For the text-containing cell, return its midpoint in [x, y] coordinate format. 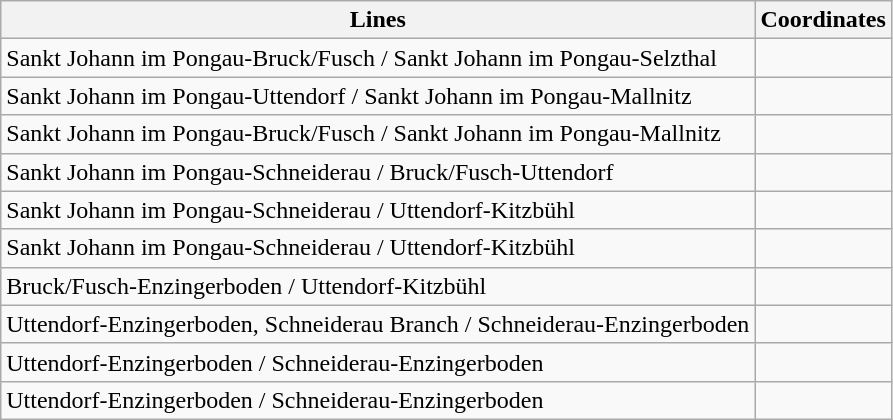
Uttendorf-Enzingerboden, Schneiderau Branch / Schneiderau-Enzingerboden [378, 324]
Bruck/Fusch-Enzingerboden / Uttendorf-Kitzbühl [378, 286]
Sankt Johann im Pongau-Bruck/Fusch / Sankt Johann im Pongau-Selzthal [378, 58]
Coordinates [823, 20]
Lines [378, 20]
Sankt Johann im Pongau-Schneiderau / Bruck/Fusch-Uttendorf [378, 172]
Sankt Johann im Pongau-Bruck/Fusch / Sankt Johann im Pongau-Mallnitz [378, 134]
Sankt Johann im Pongau-Uttendorf / Sankt Johann im Pongau-Mallnitz [378, 96]
